Capture the cell that displays the provided text and extract its (X, Y) central coordinate. 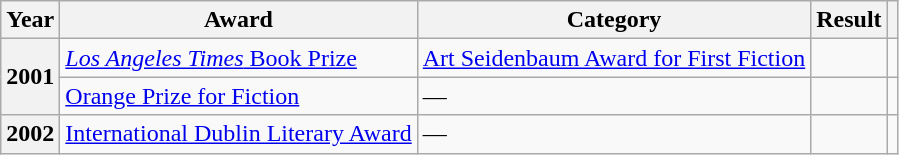
2002 (30, 134)
Year (30, 20)
Orange Prize for Fiction (238, 96)
Category (614, 20)
Result (849, 20)
Los Angeles Times Book Prize (238, 58)
Award (238, 20)
Art Seidenbaum Award for First Fiction (614, 58)
International Dublin Literary Award (238, 134)
2001 (30, 77)
